Scan for the cell matching the given text and deliver its (x, y) coordinate at center. 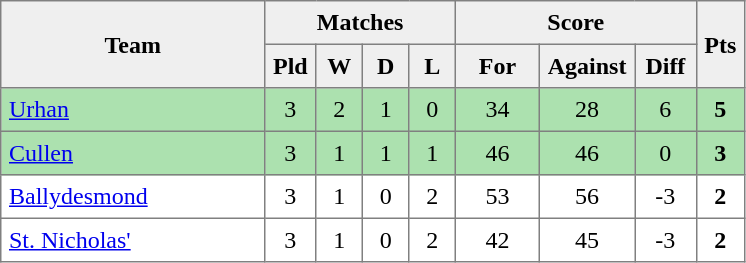
Ballydesmond (133, 197)
42 (497, 240)
Pld (290, 66)
Score (576, 23)
D (385, 66)
L (432, 66)
56 (586, 197)
5 (720, 110)
34 (497, 110)
W (339, 66)
45 (586, 240)
Pts (720, 44)
53 (497, 197)
Against (586, 66)
28 (586, 110)
St. Nicholas' (133, 240)
Urhan (133, 110)
Team (133, 44)
6 (666, 110)
Cullen (133, 153)
For (497, 66)
Matches (360, 23)
Diff (666, 66)
